Find where the given text appears and provide that cell's center as [x, y] coordinate. 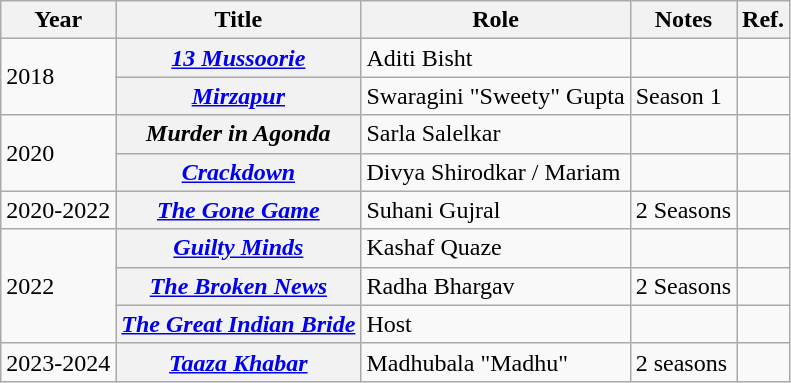
Year [58, 20]
2020 [58, 153]
Role [496, 20]
The Broken News [238, 286]
2020-2022 [58, 210]
Sarla Salelkar [496, 134]
Crackdown [238, 172]
Radha Bhargav [496, 286]
Guilty Minds [238, 248]
2022 [58, 286]
Ref. [764, 20]
Taaza Khabar [238, 362]
2023-2024 [58, 362]
Title [238, 20]
The Gone Game [238, 210]
Season 1 [683, 96]
2018 [58, 77]
Swaragini "Sweety" Gupta [496, 96]
Host [496, 324]
2 seasons [683, 362]
The Great Indian Bride [238, 324]
Suhani Gujral [496, 210]
Kashaf Quaze [496, 248]
13 Mussoorie [238, 58]
Aditi Bisht [496, 58]
Mirzapur [238, 96]
Notes [683, 20]
Madhubala "Madhu" [496, 362]
Murder in Agonda [238, 134]
Divya Shirodkar / Mariam [496, 172]
